Search for the cell housing the specified text and yield its (X, Y) center coordinate. 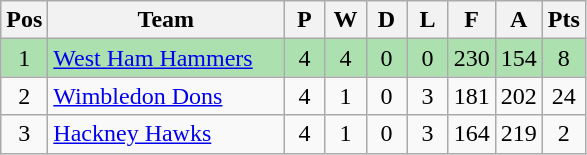
West Ham Hammers (166, 58)
164 (472, 134)
Pos (24, 20)
219 (518, 134)
A (518, 20)
Pts (564, 20)
F (472, 20)
8 (564, 58)
W (346, 20)
230 (472, 58)
181 (472, 96)
154 (518, 58)
Team (166, 20)
24 (564, 96)
L (428, 20)
P (304, 20)
Hackney Hawks (166, 134)
202 (518, 96)
Wimbledon Dons (166, 96)
D (386, 20)
